Identify which cell holds the provided text, then report its [X, Y] central coordinate. 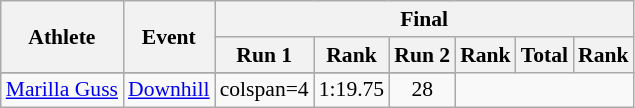
Run 1 [264, 55]
Marilla Guss [62, 90]
Run 2 [422, 55]
Total [544, 55]
Downhill [169, 90]
Final [424, 19]
colspan=4 [264, 90]
28 [422, 90]
Athlete [62, 36]
Event [169, 36]
1:19.75 [352, 90]
